Scan for the cell matching the given text and deliver its [x, y] coordinate at center. 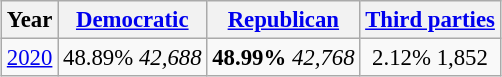
48.89% 42,688 [132, 58]
Year [30, 20]
2.12% 1,852 [430, 58]
Democratic [132, 20]
Third parties [430, 20]
Republican [284, 20]
48.99% 42,768 [284, 58]
2020 [30, 58]
